From the cell containing the given text, extract its center point as [X, Y] coordinate. 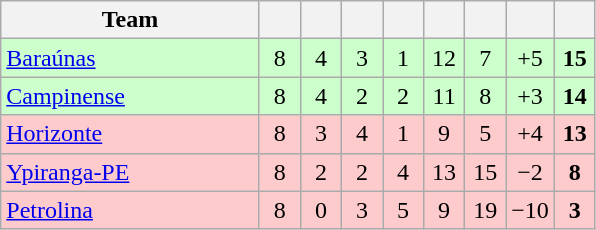
14 [574, 96]
Petrolina [130, 210]
0 [320, 210]
+3 [530, 96]
Ypiranga-PE [130, 172]
+4 [530, 134]
Baraúnas [130, 58]
12 [444, 58]
Horizonte [130, 134]
11 [444, 96]
19 [486, 210]
−10 [530, 210]
Campinense [130, 96]
−2 [530, 172]
+5 [530, 58]
Team [130, 20]
7 [486, 58]
